From the cell containing the given text, extract its center point as (X, Y) coordinate. 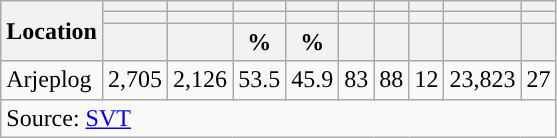
Source: SVT (278, 118)
23,823 (482, 80)
2,126 (200, 80)
27 (538, 80)
88 (392, 80)
45.9 (312, 80)
12 (426, 80)
Location (52, 31)
2,705 (134, 80)
83 (356, 80)
Arjeplog (52, 80)
53.5 (260, 80)
